Detect which cell encompasses the target text, then output its [X, Y] center coordinate. 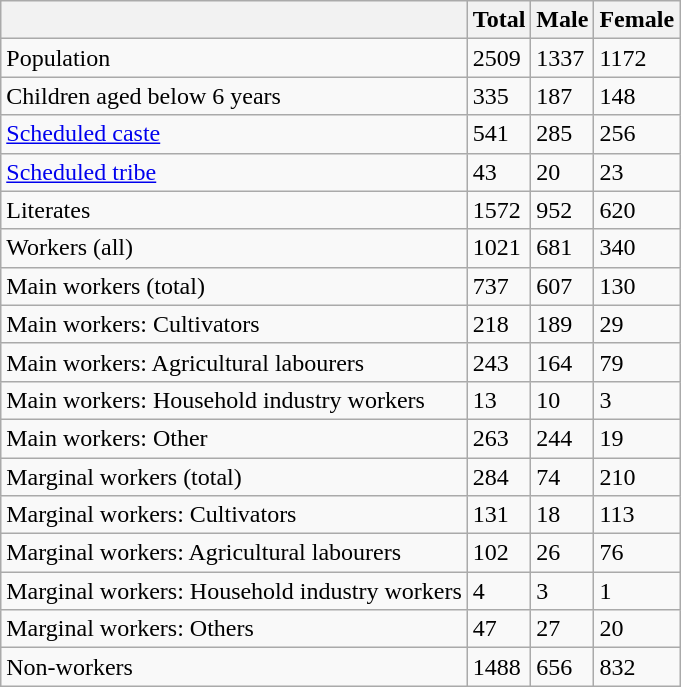
Main workers (total) [234, 286]
Marginal workers (total) [234, 477]
285 [562, 134]
47 [499, 629]
148 [637, 96]
244 [562, 438]
Male [562, 20]
607 [562, 286]
Workers (all) [234, 248]
29 [637, 324]
541 [499, 134]
74 [562, 477]
164 [562, 362]
2509 [499, 58]
102 [499, 553]
Population [234, 58]
340 [637, 248]
4 [499, 591]
113 [637, 515]
43 [499, 172]
243 [499, 362]
Children aged below 6 years [234, 96]
1337 [562, 58]
76 [637, 553]
Marginal workers: Household industry workers [234, 591]
256 [637, 134]
Main workers: Cultivators [234, 324]
Marginal workers: Others [234, 629]
27 [562, 629]
Literates [234, 210]
Total [499, 20]
Non-workers [234, 667]
210 [637, 477]
130 [637, 286]
19 [637, 438]
13 [499, 400]
26 [562, 553]
832 [637, 667]
Main workers: Agricultural labourers [234, 362]
Main workers: Other [234, 438]
620 [637, 210]
Marginal workers: Cultivators [234, 515]
218 [499, 324]
131 [499, 515]
Scheduled tribe [234, 172]
1 [637, 591]
18 [562, 515]
284 [499, 477]
335 [499, 96]
1572 [499, 210]
10 [562, 400]
Female [637, 20]
Scheduled caste [234, 134]
Marginal workers: Agricultural labourers [234, 553]
1172 [637, 58]
656 [562, 667]
737 [499, 286]
952 [562, 210]
189 [562, 324]
1488 [499, 667]
Main workers: Household industry workers [234, 400]
263 [499, 438]
681 [562, 248]
187 [562, 96]
23 [637, 172]
79 [637, 362]
1021 [499, 248]
